Return the (x, y) coordinate for the center point of the cell that contains the specified text.  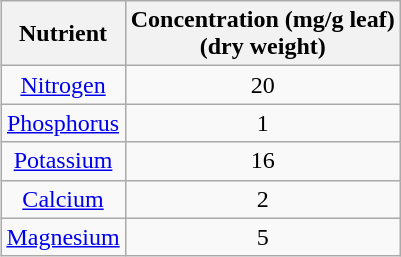
20 (262, 85)
2 (262, 199)
Nutrient (63, 34)
16 (262, 161)
Nitrogen (63, 85)
Concentration (mg/g leaf)(dry weight) (262, 34)
Phosphorus (63, 123)
5 (262, 237)
Potassium (63, 161)
1 (262, 123)
Calcium (63, 199)
Magnesium (63, 237)
